Scan for the cell matching the given text and deliver its (x, y) coordinate at center. 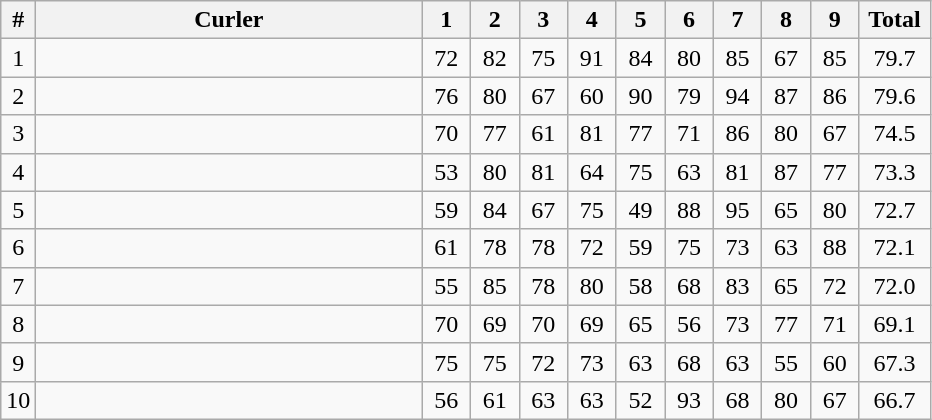
72.1 (894, 248)
91 (592, 58)
79 (690, 96)
82 (494, 58)
95 (738, 210)
67.3 (894, 362)
74.5 (894, 134)
93 (690, 400)
66.7 (894, 400)
73.3 (894, 172)
10 (18, 400)
# (18, 20)
83 (738, 286)
Total (894, 20)
79.6 (894, 96)
90 (640, 96)
69.1 (894, 324)
53 (446, 172)
72.7 (894, 210)
52 (640, 400)
64 (592, 172)
Curler (229, 20)
94 (738, 96)
76 (446, 96)
72.0 (894, 286)
79.7 (894, 58)
58 (640, 286)
49 (640, 210)
